From the cell containing the given text, extract its center point as (X, Y) coordinate. 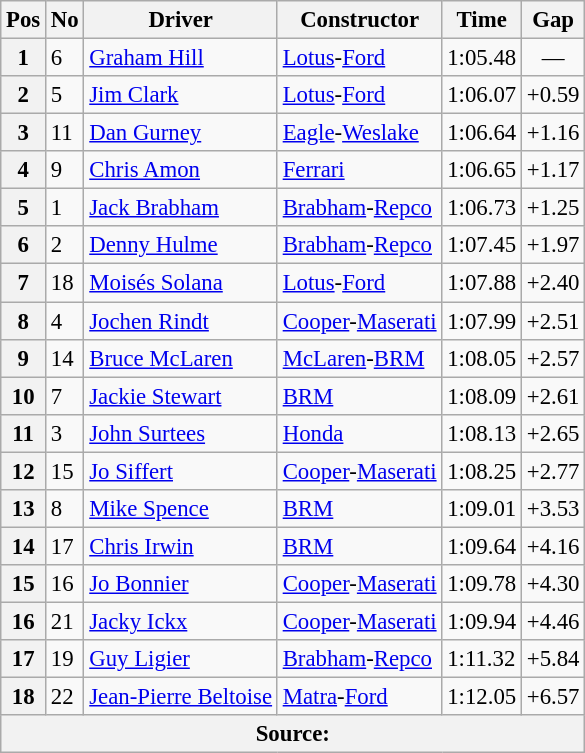
22 (65, 697)
Eagle-Weslake (360, 133)
+4.30 (552, 584)
1:07.88 (482, 283)
+6.57 (552, 697)
+2.61 (552, 396)
1:08.09 (482, 396)
1:06.73 (482, 208)
Moisés Solana (180, 283)
+4.16 (552, 546)
Graham Hill (180, 58)
Pos (24, 20)
Jack Brabham (180, 208)
1:09.78 (482, 584)
+2.57 (552, 358)
1:09.01 (482, 509)
John Surtees (180, 433)
+0.59 (552, 95)
Mike Spence (180, 509)
+1.16 (552, 133)
+1.97 (552, 245)
1:08.25 (482, 471)
+2.51 (552, 321)
21 (65, 621)
1:08.13 (482, 433)
10 (24, 396)
1:11.32 (482, 659)
Guy Ligier (180, 659)
Chris Amon (180, 170)
Bruce McLaren (180, 358)
Jo Bonnier (180, 584)
Honda (360, 433)
Jacky Ickx (180, 621)
Jean-Pierre Beltoise (180, 697)
+1.17 (552, 170)
McLaren-BRM (360, 358)
+4.46 (552, 621)
Denny Hulme (180, 245)
Matra-Ford (360, 697)
Time (482, 20)
Gap (552, 20)
+5.84 (552, 659)
+1.25 (552, 208)
1:09.94 (482, 621)
Jim Clark (180, 95)
— (552, 58)
Jo Siffert (180, 471)
1:09.64 (482, 546)
+3.53 (552, 509)
13 (24, 509)
+2.77 (552, 471)
Source: (293, 734)
1:06.65 (482, 170)
Jochen Rindt (180, 321)
Dan Gurney (180, 133)
No (65, 20)
Driver (180, 20)
Chris Irwin (180, 546)
19 (65, 659)
1:06.07 (482, 95)
+2.65 (552, 433)
+2.40 (552, 283)
1:06.64 (482, 133)
1:07.45 (482, 245)
1:07.99 (482, 321)
1:05.48 (482, 58)
12 (24, 471)
1:08.05 (482, 358)
Ferrari (360, 170)
Jackie Stewart (180, 396)
1:12.05 (482, 697)
Constructor (360, 20)
